Output the (X, Y) coordinate of the center of the cell containing the given text.  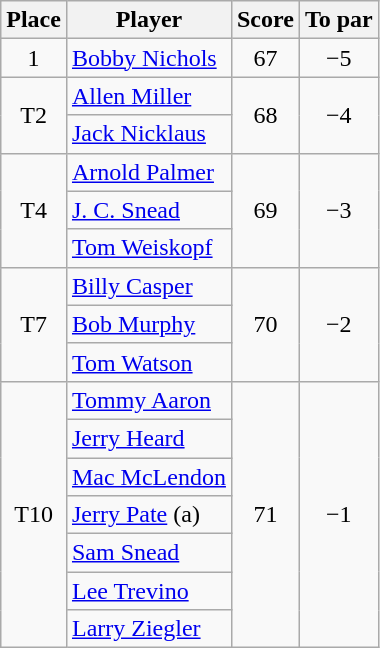
−4 (338, 115)
69 (265, 210)
Mac McLendon (148, 477)
Place (34, 20)
−3 (338, 210)
Sam Snead (148, 553)
To par (338, 20)
Jack Nicklaus (148, 134)
T2 (34, 115)
Bobby Nichols (148, 58)
Billy Casper (148, 286)
Jerry Heard (148, 438)
Jerry Pate (a) (148, 515)
Player (148, 20)
67 (265, 58)
Tom Watson (148, 362)
1 (34, 58)
70 (265, 324)
J. C. Snead (148, 210)
Lee Trevino (148, 591)
Score (265, 20)
Arnold Palmer (148, 172)
Allen Miller (148, 96)
T4 (34, 210)
Larry Ziegler (148, 629)
Tom Weiskopf (148, 248)
−5 (338, 58)
T10 (34, 514)
Tommy Aaron (148, 400)
71 (265, 514)
−2 (338, 324)
T7 (34, 324)
Bob Murphy (148, 324)
−1 (338, 514)
68 (265, 115)
